Locate the cell with the specified text and output its (X, Y) center coordinate. 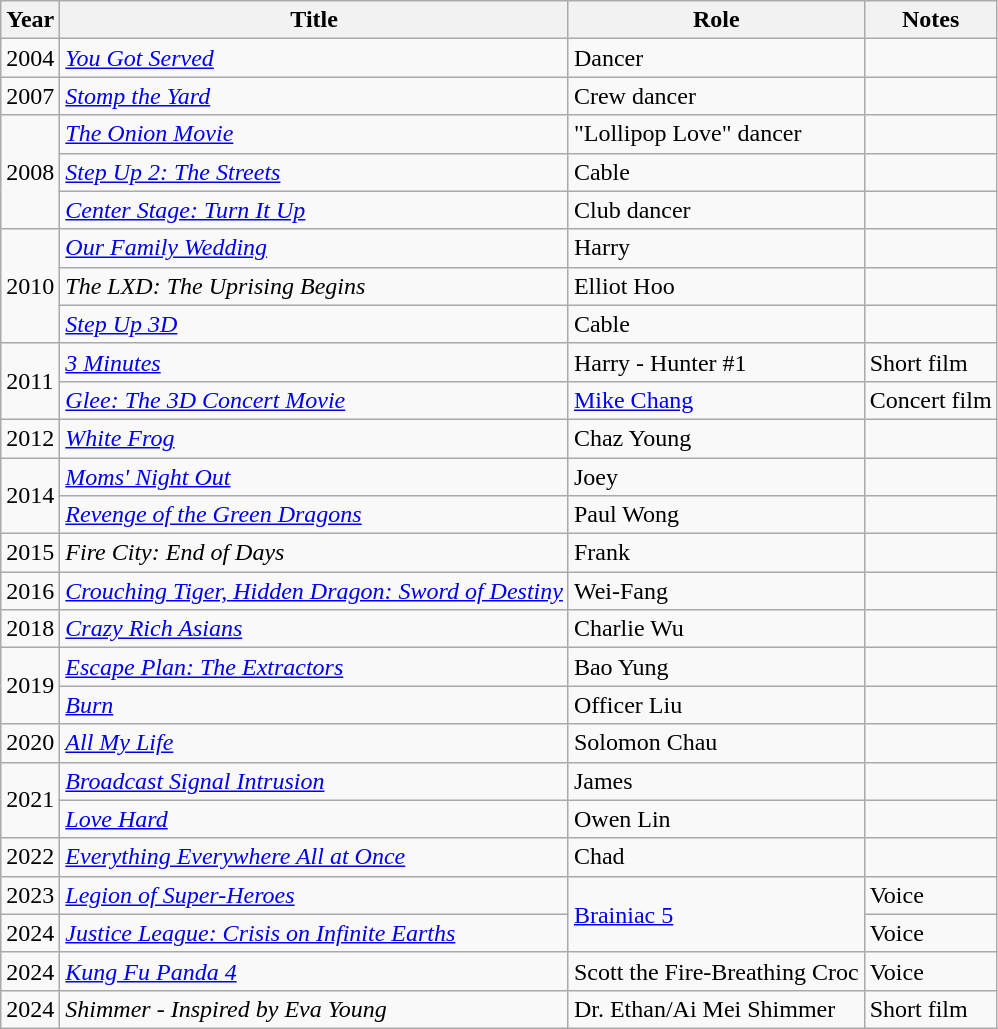
2022 (30, 857)
Elliot Hoo (716, 286)
Role (716, 20)
Stomp the Yard (314, 96)
The LXD: The Uprising Begins (314, 286)
Escape Plan: The Extractors (314, 667)
2008 (30, 172)
White Frog (314, 438)
Moms' Night Out (314, 477)
Fire City: End of Days (314, 553)
Notes (930, 20)
Revenge of the Green Dragons (314, 515)
"Lollipop Love" dancer (716, 134)
James (716, 781)
Glee: The 3D Concert Movie (314, 400)
Everything Everywhere All at Once (314, 857)
Burn (314, 705)
Crew dancer (716, 96)
All My Life (314, 743)
2007 (30, 96)
Legion of Super-Heroes (314, 895)
2023 (30, 895)
2018 (30, 629)
Club dancer (716, 210)
2019 (30, 686)
Mike Chang (716, 400)
Our Family Wedding (314, 248)
Kung Fu Panda 4 (314, 971)
2015 (30, 553)
Shimmer - Inspired by Eva Young (314, 1009)
Justice League: Crisis on Infinite Earths (314, 933)
Paul Wong (716, 515)
Chad (716, 857)
Broadcast Signal Intrusion (314, 781)
Solomon Chau (716, 743)
Title (314, 20)
Chaz Young (716, 438)
2020 (30, 743)
Crouching Tiger, Hidden Dragon: Sword of Destiny (314, 591)
Step Up 3D (314, 324)
Scott the Fire-Breathing Croc (716, 971)
2012 (30, 438)
Crazy Rich Asians (314, 629)
Dr. Ethan/Ai Mei Shimmer (716, 1009)
Harry (716, 248)
Joey (716, 477)
Concert film (930, 400)
Bao Yung (716, 667)
The Onion Movie (314, 134)
You Got Served (314, 58)
Step Up 2: The Streets (314, 172)
2014 (30, 496)
2021 (30, 800)
Dancer (716, 58)
2010 (30, 286)
Wei-Fang (716, 591)
2016 (30, 591)
2004 (30, 58)
Officer Liu (716, 705)
Owen Lin (716, 819)
Year (30, 20)
3 Minutes (314, 362)
Frank (716, 553)
Charlie Wu (716, 629)
Harry - Hunter #1 (716, 362)
Love Hard (314, 819)
Brainiac 5 (716, 914)
2011 (30, 381)
Center Stage: Turn It Up (314, 210)
